Pinpoint the cell where the given text exists, returning its (x, y) midpoint coordinate. 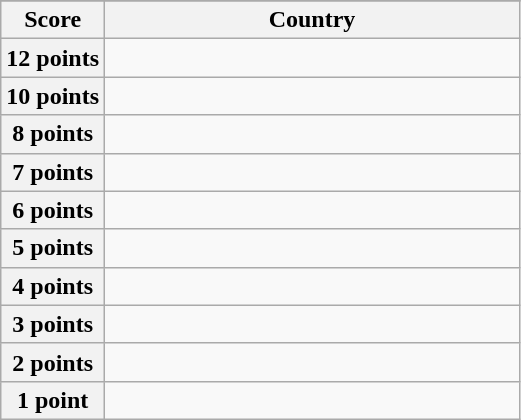
3 points (53, 324)
5 points (53, 248)
Country (312, 20)
7 points (53, 172)
Score (53, 20)
1 point (53, 400)
4 points (53, 286)
10 points (53, 96)
6 points (53, 210)
2 points (53, 362)
8 points (53, 134)
12 points (53, 58)
